Detect which cell encompasses the target text, then output its (x, y) center coordinate. 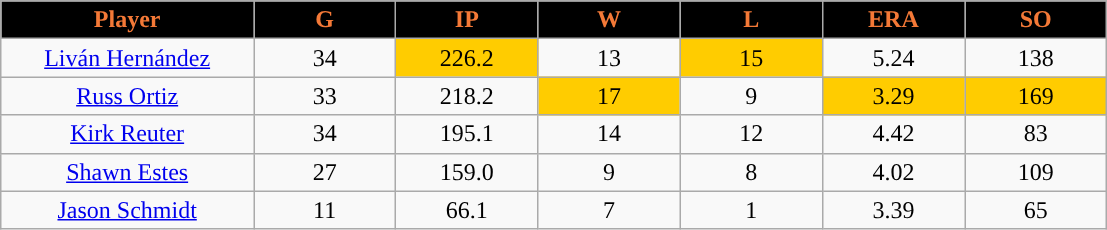
5.24 (893, 58)
Russ Ortiz (128, 96)
13 (609, 58)
14 (609, 134)
1 (751, 210)
SO (1036, 20)
Shawn Estes (128, 172)
3.39 (893, 210)
226.2 (467, 58)
83 (1036, 134)
8 (751, 172)
Jason Schmidt (128, 210)
109 (1036, 172)
IP (467, 20)
G (325, 20)
3.29 (893, 96)
12 (751, 134)
ERA (893, 20)
15 (751, 58)
Kirk Reuter (128, 134)
Player (128, 20)
17 (609, 96)
11 (325, 210)
L (751, 20)
195.1 (467, 134)
7 (609, 210)
4.02 (893, 172)
27 (325, 172)
66.1 (467, 210)
Liván Hernández (128, 58)
65 (1036, 210)
169 (1036, 96)
33 (325, 96)
138 (1036, 58)
W (609, 20)
4.42 (893, 134)
218.2 (467, 96)
159.0 (467, 172)
